Locate the cell with the specified text and output its [x, y] center coordinate. 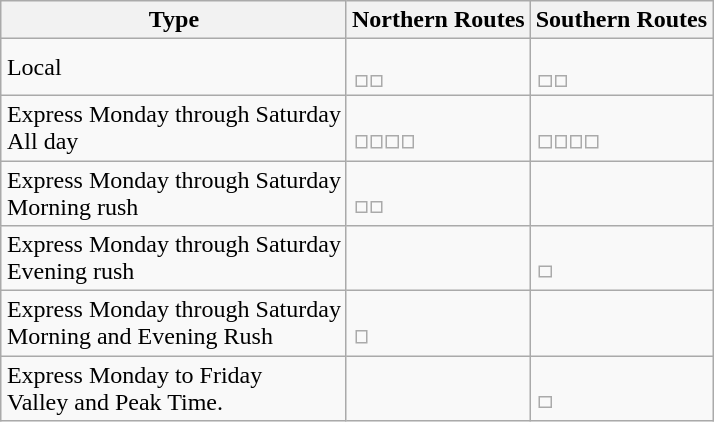
Express Monday to FridayValley and Peak Time. [174, 388]
Southern Routes [621, 20]
Northern Routes [438, 20]
Express Monday through SaturdayAll day [174, 128]
Express Monday through SaturdayMorning rush [174, 192]
Express Monday through SaturdayMorning and Evening Rush [174, 324]
Type [174, 20]
Local [174, 68]
Express Monday through SaturdayEvening rush [174, 258]
